From the cell containing the given text, extract its center point as [x, y] coordinate. 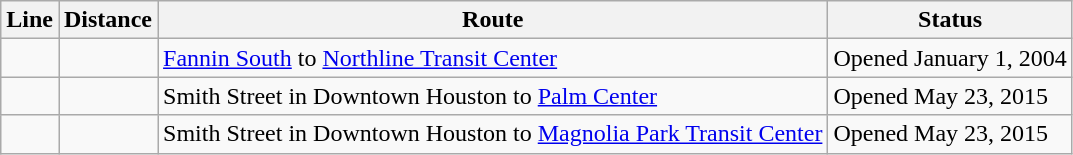
Line [30, 20]
Distance [108, 20]
Opened January 1, 2004 [950, 58]
Smith Street in Downtown Houston to Magnolia Park Transit Center [493, 134]
Smith Street in Downtown Houston to Palm Center [493, 96]
Status [950, 20]
Route [493, 20]
Fannin South to Northline Transit Center [493, 58]
